Locate the cell with the specified text and output its (x, y) center coordinate. 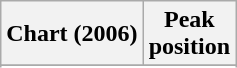
Peakposition (189, 34)
Chart (2006) (72, 34)
